Locate the cell with the specified text and output its (X, Y) center coordinate. 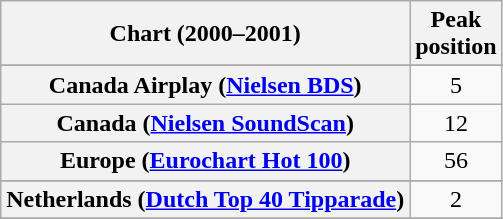
5 (456, 85)
2 (456, 199)
56 (456, 161)
Chart (2000–2001) (206, 34)
Netherlands (Dutch Top 40 Tipparade) (206, 199)
Canada (Nielsen SoundScan) (206, 123)
Europe (Eurochart Hot 100) (206, 161)
Peakposition (456, 34)
Canada Airplay (Nielsen BDS) (206, 85)
12 (456, 123)
